Capture the cell that displays the provided text and extract its (X, Y) central coordinate. 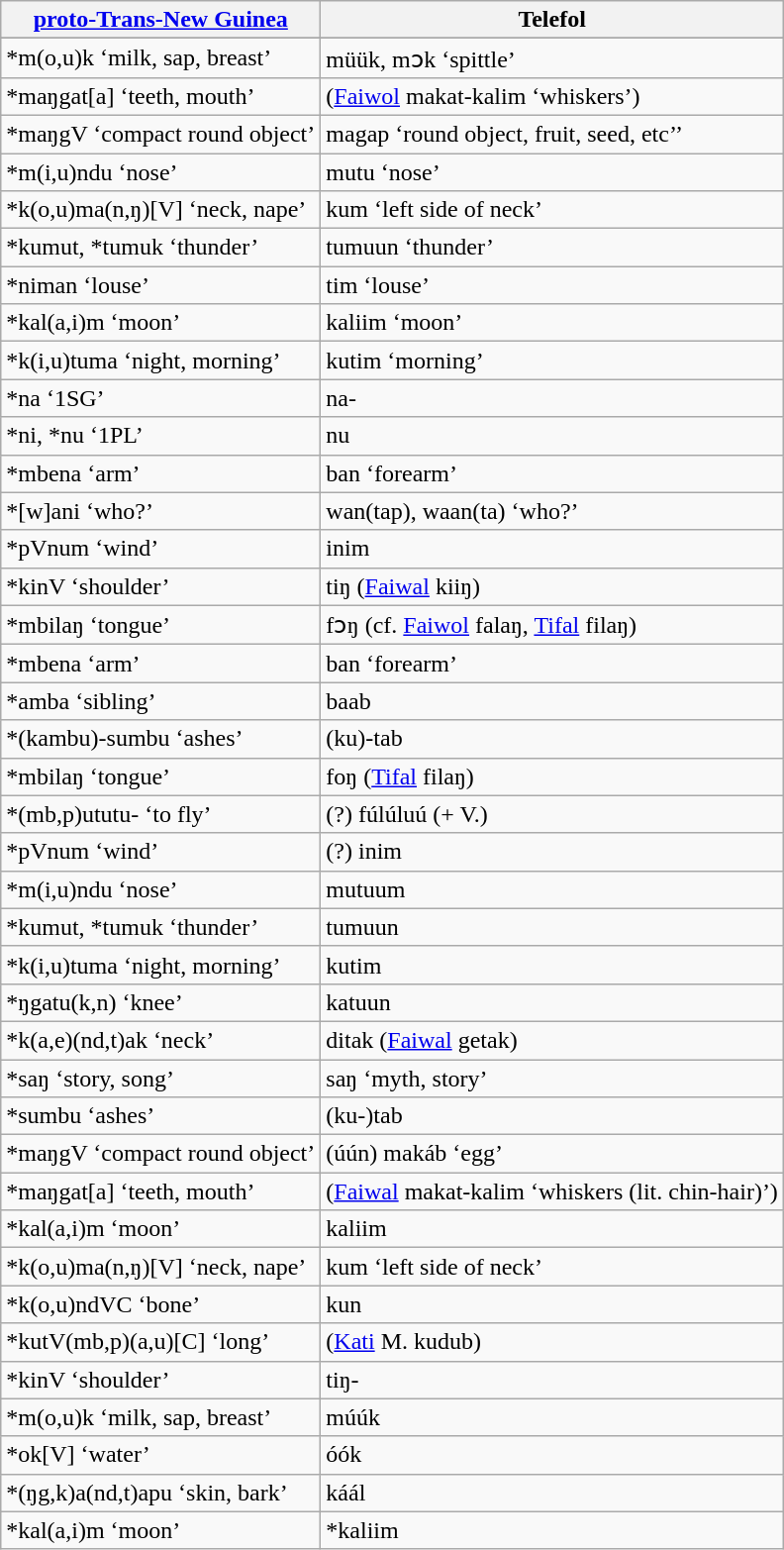
(úún) makáb ‘egg’ (552, 1154)
tiŋ- (552, 1380)
Telefol (552, 20)
(?) fúlúluú (+ V.) (552, 814)
(ku)-tab (552, 739)
fɔŋ (cf. Faiwol falaŋ, Tifal filaŋ) (552, 625)
tim ‘louse’ (552, 285)
(Faiwal makat-kalim ‘whiskers (lit. chin-hair)’) (552, 1191)
tiŋ (Faiwal kiiŋ) (552, 586)
mutuum (552, 889)
kutim ‘morning’ (552, 361)
*[w]ani ‘who?’ (160, 511)
*(mb,p)ututu- ‘to fly’ (160, 814)
katuun (552, 1002)
múúk (552, 1417)
káál (552, 1493)
kaliim ‘moon’ (552, 323)
inim (552, 549)
*niman ‘louse’ (160, 285)
(Kati M. kudub) (552, 1342)
tumuun ‘thunder’ (552, 248)
mutu ‘nose’ (552, 171)
*amba ‘sibling’ (160, 701)
nu (552, 436)
*k(o,u)ndVC ‘bone’ (160, 1304)
*k(a,e)(nd,t)ak ‘neck’ (160, 1040)
wan(tap), waan(ta) ‘who?’ (552, 511)
magap ‘round object, fruit, seed, etc’’ (552, 134)
(ku-)tab (552, 1116)
*na ‘1SG’ (160, 398)
*(kambu)-sumbu ‘ashes’ (160, 739)
óók (552, 1455)
tumuun (552, 927)
(?) inim (552, 852)
kaliim (552, 1229)
(Faiwol makat-kalim ‘whiskers’) (552, 96)
*saŋ ‘story, song’ (160, 1079)
baab (552, 701)
kutim (552, 965)
ditak (Faiwal getak) (552, 1040)
saŋ ‘myth, story’ (552, 1079)
müük, mɔk ‘spittle’ (552, 58)
*ŋgatu(k,n) ‘knee’ (160, 1002)
*(ŋg,k)a(nd,t)apu ‘skin, bark’ (160, 1493)
*ok[V] ‘water’ (160, 1455)
proto-Trans-New Guinea (160, 20)
*kaliim (552, 1530)
na- (552, 398)
*kutV(mb,p)(a,u)[C] ‘long’ (160, 1342)
kun (552, 1304)
*sumbu ‘ashes’ (160, 1116)
foŋ (Tifal filaŋ) (552, 776)
*ni, *nu ‘1PL’ (160, 436)
